Identify which cell holds the provided text, then report its [x, y] central coordinate. 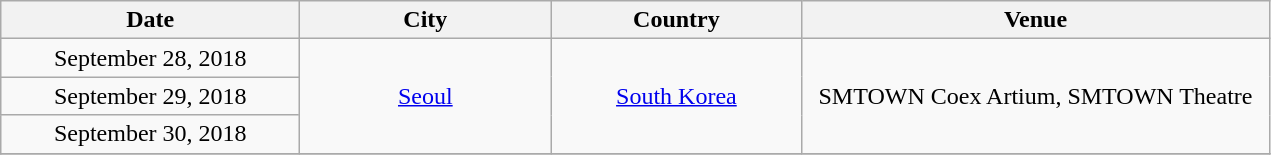
September 28, 2018 [150, 58]
Date [150, 20]
Venue [1036, 20]
SMTOWN Coex Artium, SMTOWN Theatre [1036, 96]
September 30, 2018 [150, 134]
September 29, 2018 [150, 96]
Seoul [426, 96]
South Korea [676, 96]
City [426, 20]
Country [676, 20]
